Search for the cell housing the specified text and yield its (X, Y) center coordinate. 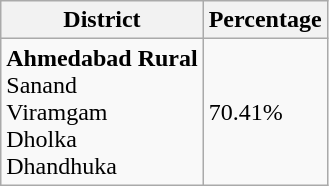
Percentage (265, 20)
District (102, 20)
Ahmedabad RuralSanandViramgamDholkaDhandhuka (102, 112)
70.41% (265, 112)
